Extract the (x, y) coordinate from the center of the cell holding the provided text.  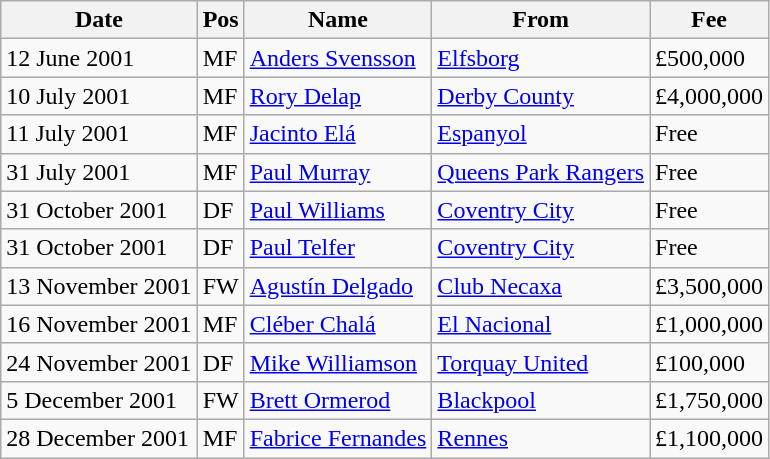
Brett Ormerod (338, 400)
Name (338, 20)
Blackpool (541, 400)
£4,000,000 (710, 96)
£1,000,000 (710, 324)
£500,000 (710, 58)
Anders Svensson (338, 58)
Fee (710, 20)
Torquay United (541, 362)
Pos (220, 20)
28 December 2001 (99, 438)
31 July 2001 (99, 172)
£3,500,000 (710, 286)
Fabrice Fernandes (338, 438)
24 November 2001 (99, 362)
13 November 2001 (99, 286)
12 June 2001 (99, 58)
Mike Williamson (338, 362)
El Nacional (541, 324)
Espanyol (541, 134)
Rory Delap (338, 96)
Paul Murray (338, 172)
From (541, 20)
£100,000 (710, 362)
Derby County (541, 96)
Paul Williams (338, 210)
5 December 2001 (99, 400)
Cléber Chalá (338, 324)
11 July 2001 (99, 134)
Rennes (541, 438)
£1,750,000 (710, 400)
Jacinto Elá (338, 134)
16 November 2001 (99, 324)
Paul Telfer (338, 248)
Elfsborg (541, 58)
Queens Park Rangers (541, 172)
Date (99, 20)
Agustín Delgado (338, 286)
£1,100,000 (710, 438)
Club Necaxa (541, 286)
10 July 2001 (99, 96)
